Search for the cell housing the specified text and yield its (x, y) center coordinate. 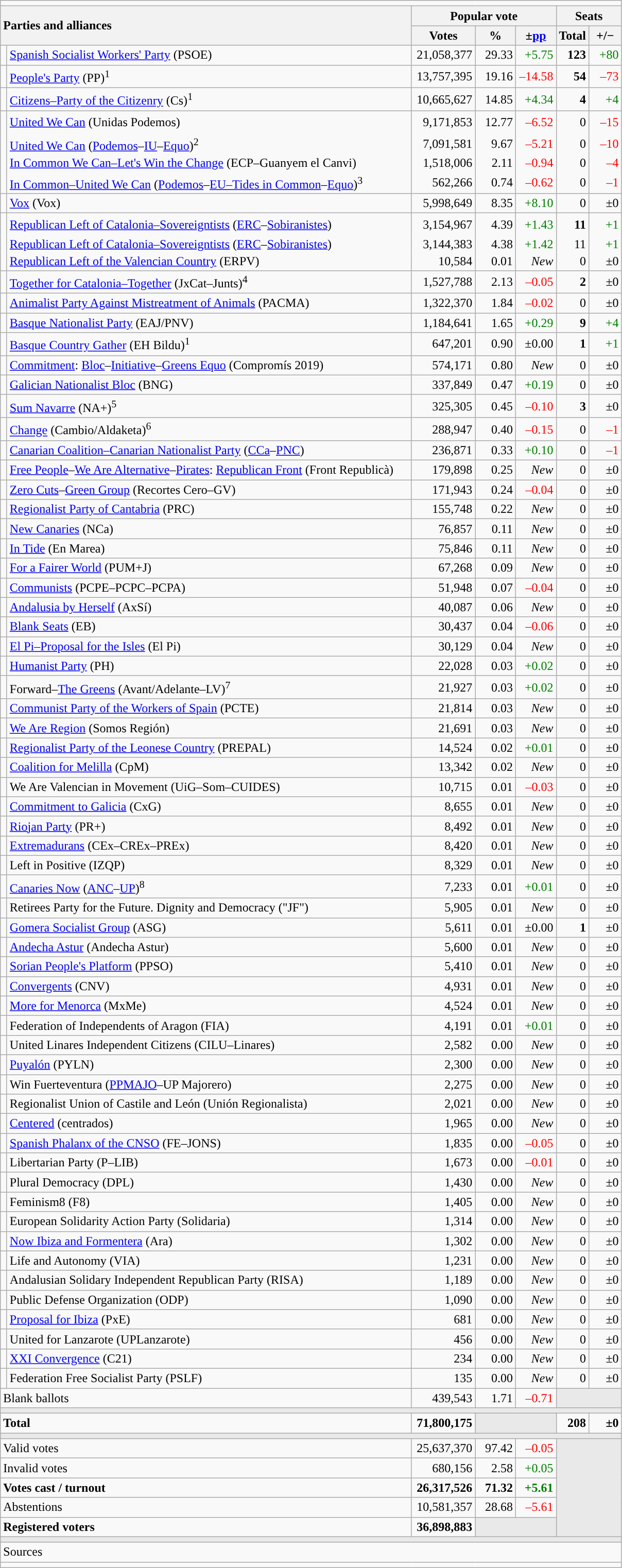
–0.71 (535, 1398)
Canaries Now (ANC–UP)8 (209, 887)
288,947 (443, 429)
United We Can (Podemos–IU–Equo)2 (209, 144)
1,518,006 (443, 163)
3,144,383 (443, 244)
Parties and alliances (206, 26)
21,814 (443, 709)
12.77 (495, 122)
179,898 (443, 470)
236,871 (443, 451)
155,748 (443, 509)
28.68 (495, 1507)
30,129 (443, 646)
Riojan Party (PR+) (209, 826)
We Are Valencian in Movement (UiG–Som–CUIDES) (209, 787)
8.35 (495, 203)
Andalusian Solidary Independent Republican Party (RISA) (209, 1280)
Federation Free Socialist Party (PSLF) (209, 1378)
–6.52 (535, 122)
Popular vote (484, 16)
0.33 (495, 451)
71.32 (495, 1488)
Basque Country Gather (EH Bildu)1 (209, 344)
Invalid votes (206, 1468)
9.67 (495, 144)
Together for Catalonia–Together (JxCat–Junts)4 (209, 282)
1,090 (443, 1300)
4 (573, 100)
97.42 (495, 1449)
10,715 (443, 787)
2,300 (443, 1064)
We Are Region (Somos Región) (209, 728)
Vox (Vox) (209, 203)
5,611 (443, 927)
Andalusia by Herself (AxSí) (209, 607)
+5.75 (535, 55)
9 (573, 323)
–15 (606, 122)
Convergents (CNV) (209, 986)
208 (573, 1423)
2 (573, 282)
Animalist Party Against Mistreatment of Animals (PACMA) (209, 303)
1,189 (443, 1280)
0.74 (495, 183)
10,581,357 (443, 1507)
Win Fuerteventura (PPMAJO–UP Majorero) (209, 1084)
0.80 (495, 365)
+0.19 (535, 385)
5,410 (443, 967)
Citizens–Party of the Citizenry (Cs)1 (209, 100)
–10 (606, 144)
People's Party (PP)1 (209, 76)
1.65 (495, 323)
Forward–The Greens (Avant/Adelante–LV)7 (209, 687)
71,800,175 (443, 1423)
Libertarian Party (P–LIB) (209, 1163)
Blank Seats (EB) (209, 627)
–0.03 (535, 787)
In Common We Can–Let's Win the Change (ECP–Guanyem el Canvi) (209, 163)
–0.01 (535, 1163)
26,317,526 (443, 1488)
+0.05 (535, 1468)
More for Menorca (MxMe) (209, 1006)
1,302 (443, 1241)
574,171 (443, 365)
+5.61 (535, 1488)
0.47 (495, 385)
21,927 (443, 687)
Regionalist Union of Castile and León (Unión Regionalista) (209, 1104)
234 (443, 1358)
In Common–United We Can (Podemos–EU–Tides in Common–Equo)3 (209, 183)
2.58 (495, 1468)
Proposal for Ibiza (PxE) (209, 1319)
Sum Navarre (NA+)5 (209, 406)
8,492 (443, 826)
13,757,395 (443, 76)
–0.10 (535, 406)
1.71 (495, 1398)
171,943 (443, 490)
European Solidarity Action Party (Solidaria) (209, 1221)
0.22 (495, 509)
3,154,967 (443, 225)
0.90 (495, 344)
–0.15 (535, 429)
1,314 (443, 1221)
Coalition for Melilla (CpM) (209, 767)
4,524 (443, 1006)
+8.10 (535, 203)
135 (443, 1378)
% (495, 36)
For a Fairer World (PUM+J) (209, 568)
United We Can (Unidas Podemos) (209, 122)
Commitment to Galicia (CxG) (209, 806)
Puyalón (PYLN) (209, 1064)
1,430 (443, 1182)
75,846 (443, 548)
In Tide (En Marea) (209, 548)
8,655 (443, 806)
21,691 (443, 728)
–5.61 (535, 1507)
2,021 (443, 1104)
0.07 (495, 588)
36,898,883 (443, 1527)
Centered (centrados) (209, 1124)
2,275 (443, 1084)
United Linares Independent Citizens (CILU–Linares) (209, 1045)
Abstentions (206, 1507)
67,268 (443, 568)
Federation of Independents of Aragon (FIA) (209, 1025)
40,087 (443, 607)
13,342 (443, 767)
Zero Cuts–Green Group (Recortes Cero–GV) (209, 490)
8,420 (443, 846)
0.24 (495, 490)
Republican Left of the Valencian Country (ERPV) (209, 262)
19.16 (495, 76)
30,437 (443, 627)
14.85 (495, 100)
Left in Positive (IZQP) (209, 865)
+4.34 (535, 100)
Gomera Socialist Group (ASG) (209, 927)
1,673 (443, 1163)
0.40 (495, 429)
+80 (606, 55)
Free People–We Are Alternative–Pirates: Republican Front (Front Republicà) (209, 470)
Communists (PCPE–PCPC–PCPA) (209, 588)
Now Ibiza and Formentera (Ara) (209, 1241)
7,091,581 (443, 144)
1.84 (495, 303)
8,329 (443, 865)
5,600 (443, 947)
New Canaries (NCa) (209, 529)
Sorian People's Platform (PPSO) (209, 967)
Change (Cambio/Aldaketa)6 (209, 429)
El Pi–Proposal for the Isles (El Pi) (209, 646)
1,231 (443, 1261)
Galician Nationalist Bloc (BNG) (209, 385)
Basque Nationalist Party (EAJ/PNV) (209, 323)
29.33 (495, 55)
–4 (606, 163)
4,931 (443, 986)
4.39 (495, 225)
337,849 (443, 385)
2.11 (495, 163)
–0.06 (535, 627)
4.38 (495, 244)
54 (573, 76)
Spanish Phalanx of the CNSO (FE–JONS) (209, 1143)
Plural Democracy (DPL) (209, 1182)
Humanist Party (PH) (209, 666)
5,905 (443, 908)
–0.02 (535, 303)
681 (443, 1319)
325,305 (443, 406)
Andecha Astur (Andecha Astur) (209, 947)
Votes (443, 36)
1,835 (443, 1143)
Seats (589, 16)
5,998,649 (443, 203)
–0.94 (535, 163)
21,058,377 (443, 55)
1,322,370 (443, 303)
562,266 (443, 183)
14,524 (443, 748)
51,948 (443, 588)
Commitment: Bloc–Initiative–Greens Equo (Compromís 2019) (209, 365)
680,156 (443, 1468)
1,405 (443, 1202)
–14.58 (535, 76)
+0.29 (535, 323)
Valid votes (206, 1449)
123 (573, 55)
2.13 (495, 282)
Blank ballots (206, 1398)
647,201 (443, 344)
Regionalist Party of the Leonese Country (PREPAL) (209, 748)
Registered voters (206, 1527)
Regionalist Party of Cantabria (PRC) (209, 509)
10,665,627 (443, 100)
Sources (311, 1552)
–0.62 (535, 183)
+1.42 (535, 244)
Votes cast / turnout (206, 1488)
0.45 (495, 406)
22,028 (443, 666)
Extremadurans (CEx–CREx–PREx) (209, 846)
0.06 (495, 607)
–73 (606, 76)
76,857 (443, 529)
4,191 (443, 1025)
Public Defense Organization (ODP) (209, 1300)
9,171,853 (443, 122)
Retirees Party for the Future. Dignity and Democracy ("JF") (209, 908)
1,965 (443, 1124)
Canarian Coalition–Canarian Nationalist Party (CCa–PNC) (209, 451)
7,233 (443, 887)
+1.43 (535, 225)
25,637,370 (443, 1449)
1,184,641 (443, 323)
439,543 (443, 1398)
456 (443, 1339)
±pp (535, 36)
1,527,788 (443, 282)
Feminism8 (F8) (209, 1202)
Life and Autonomy (VIA) (209, 1261)
+0.10 (535, 451)
0.25 (495, 470)
0.09 (495, 568)
+/− (606, 36)
10,584 (443, 262)
3 (573, 406)
United for Lanzarote (UPLanzarote) (209, 1339)
–5.21 (535, 144)
Spanish Socialist Workers' Party (PSOE) (209, 55)
2,582 (443, 1045)
Communist Party of the Workers of Spain (PCTE) (209, 709)
XXI Convergence (C21) (209, 1358)
